From the cell containing the given text, extract its center point as [x, y] coordinate. 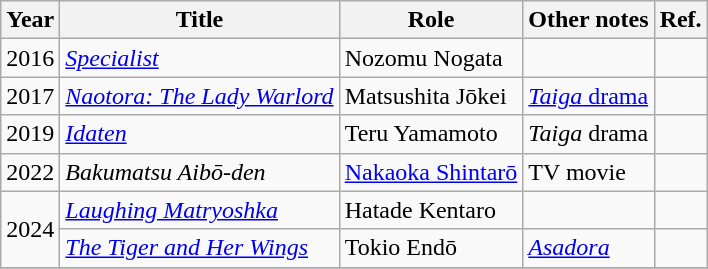
Matsushita Jōkei [431, 96]
Idaten [200, 134]
2016 [30, 58]
Tokio Endō [431, 248]
TV movie [588, 172]
Role [431, 20]
Year [30, 20]
2022 [30, 172]
Specialist [200, 58]
Nozomu Nogata [431, 58]
Teru Yamamoto [431, 134]
Asadora [588, 248]
Hatade Kentaro [431, 210]
Nakaoka Shintarō [431, 172]
Title [200, 20]
2017 [30, 96]
The Tiger and Her Wings [200, 248]
Ref. [680, 20]
Bakumatsu Aibō-den [200, 172]
2019 [30, 134]
Laughing Matryoshka [200, 210]
Other notes [588, 20]
Naotora: The Lady Warlord [200, 96]
2024 [30, 229]
